Extract the [X, Y] coordinate from the center of the cell holding the provided text.  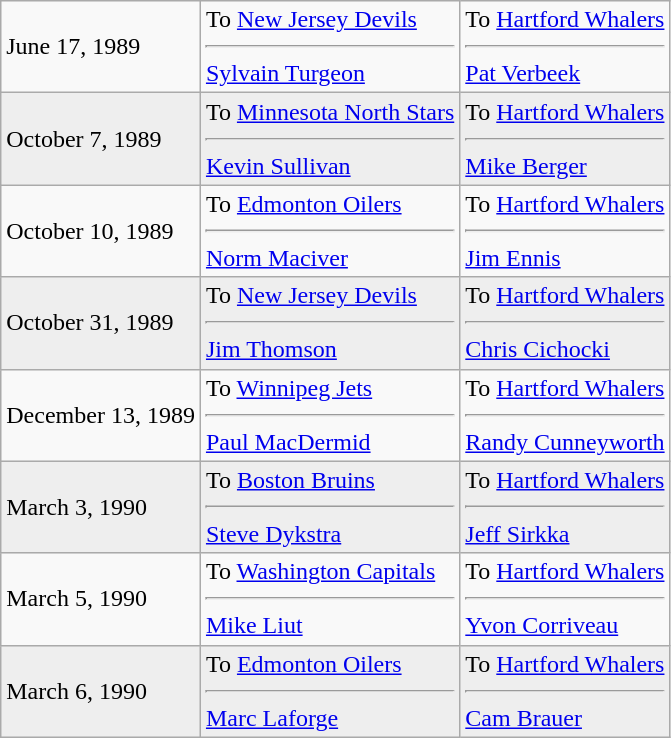
To Boston BruinsSteve Dykstra [330, 507]
To Hartford WhalersChris Cichocki [565, 323]
To Washington CapitalsMike Liut [330, 599]
To Edmonton OilersMarc Laforge [330, 691]
October 31, 1989 [101, 323]
To Hartford WhalersCam Brauer [565, 691]
March 3, 1990 [101, 507]
October 7, 1989 [101, 139]
March 6, 1990 [101, 691]
To Edmonton OilersNorm Maciver [330, 231]
To New Jersey DevilsJim Thomson [330, 323]
June 17, 1989 [101, 47]
To Hartford WhalersRandy Cunneyworth [565, 415]
October 10, 1989 [101, 231]
December 13, 1989 [101, 415]
To Hartford WhalersJeff Sirkka [565, 507]
To Hartford WhalersPat Verbeek [565, 47]
To Winnipeg JetsPaul MacDermid [330, 415]
To Hartford WhalersMike Berger [565, 139]
To Hartford WhalersJim Ennis [565, 231]
March 5, 1990 [101, 599]
To Hartford WhalersYvon Corriveau [565, 599]
To Minnesota North StarsKevin Sullivan [330, 139]
To New Jersey DevilsSylvain Turgeon [330, 47]
